Detect which cell encompasses the target text, then output its (x, y) center coordinate. 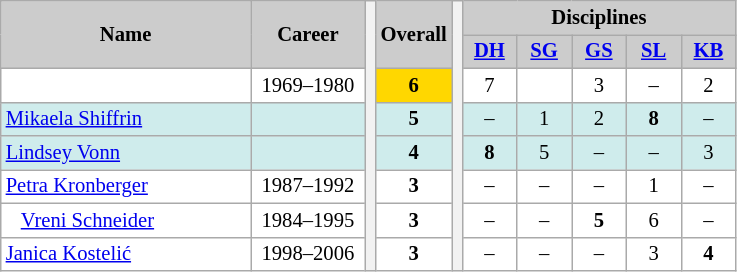
Career (308, 34)
Overall (414, 34)
1998–2006 (308, 254)
Mikaela Shiffrin (126, 119)
Janica Kostelić (126, 254)
Vreni Schneider (126, 220)
GS (600, 51)
DH (490, 51)
Lindsey Vonn (126, 153)
KB (708, 51)
SL (654, 51)
Name (126, 34)
Disciplines (599, 17)
1969–1980 (308, 85)
1984–1995 (308, 220)
SG (544, 51)
7 (490, 85)
1987–1992 (308, 186)
Petra Kronberger (126, 186)
